Capture the cell that displays the provided text and extract its (X, Y) central coordinate. 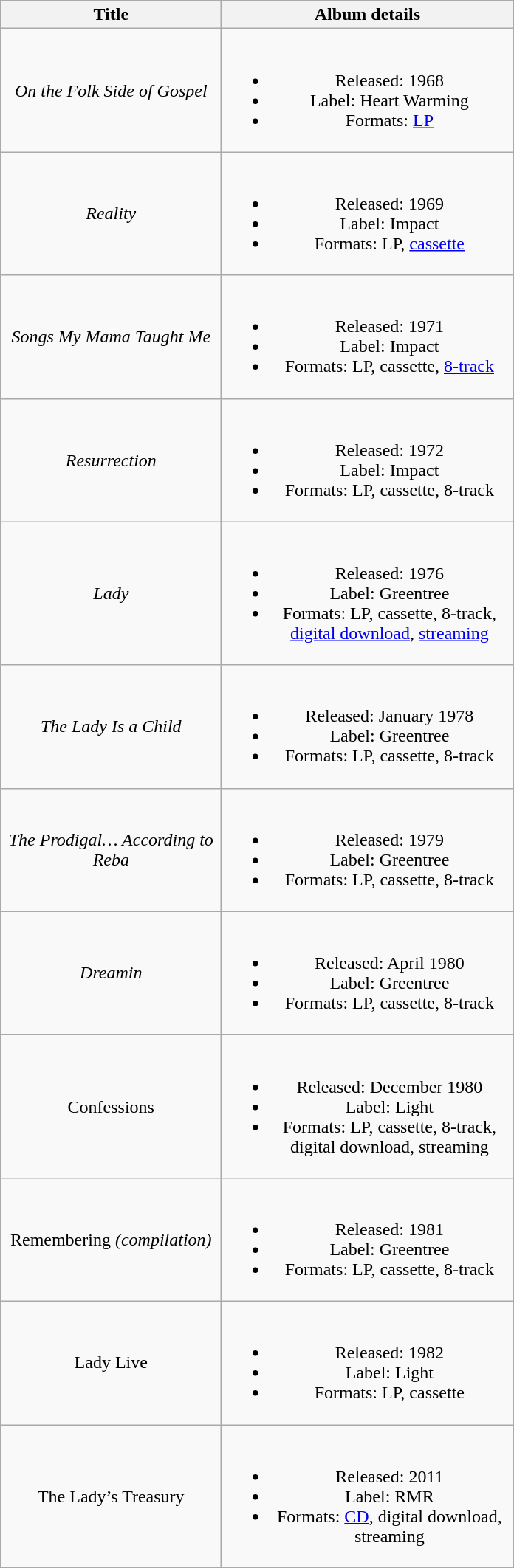
Title (111, 15)
On the Folk Side of Gospel (111, 90)
Songs My Mama Taught Me (111, 336)
Resurrection (111, 460)
Released: 1972Label: ImpactFormats: LP, cassette, 8-track (368, 460)
Reality (111, 214)
Released: 2011Label: RMRFormats: CD, digital download, streaming (368, 1496)
Lady (111, 593)
The Lady’s Treasury (111, 1496)
Released: 1979Label: GreentreeFormats: LP, cassette, 8-track (368, 850)
Released: 1971Label: ImpactFormats: LP, cassette, 8-track (368, 336)
Album details (368, 15)
Remembering (compilation) (111, 1240)
Dreamin (111, 973)
Released: 1969Label: ImpactFormats: LP, cassette (368, 214)
Released: 1968Label: Heart WarmingFormats: LP (368, 90)
The Prodigal… According to Reba (111, 850)
Released: 1976Label: GreentreeFormats: LP, cassette, 8-track, digital download, streaming (368, 593)
Released: January 1978Label: GreentreeFormats: LP, cassette, 8-track (368, 726)
Released: 1982Label: LightFormats: LP, cassette (368, 1362)
Lady Live (111, 1362)
Released: April 1980Label: GreentreeFormats: LP, cassette, 8-track (368, 973)
The Lady Is a Child (111, 726)
Released: December 1980Label: LightFormats: LP, cassette, 8-track, digital download, streaming (368, 1106)
Released: 1981Label: GreentreeFormats: LP, cassette, 8-track (368, 1240)
Confessions (111, 1106)
